Locate the cell with the specified text and output its [x, y] center coordinate. 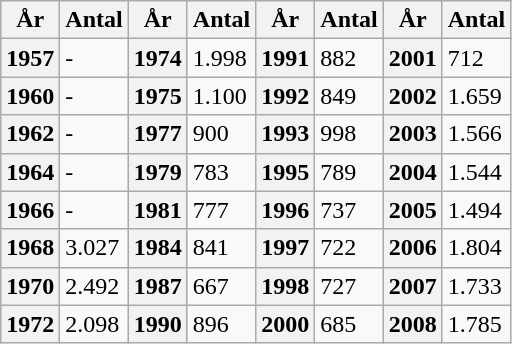
2000 [286, 324]
2006 [412, 248]
882 [349, 58]
1974 [158, 58]
1975 [158, 96]
783 [221, 172]
1990 [158, 324]
1968 [30, 248]
1996 [286, 210]
1997 [286, 248]
1991 [286, 58]
722 [349, 248]
1.544 [476, 172]
2008 [412, 324]
2001 [412, 58]
1993 [286, 134]
2.492 [94, 286]
3.027 [94, 248]
998 [349, 134]
1.733 [476, 286]
712 [476, 58]
1.659 [476, 96]
2.098 [94, 324]
1972 [30, 324]
667 [221, 286]
1979 [158, 172]
1977 [158, 134]
1992 [286, 96]
1987 [158, 286]
1964 [30, 172]
1.566 [476, 134]
1962 [30, 134]
2007 [412, 286]
2002 [412, 96]
727 [349, 286]
1.494 [476, 210]
1957 [30, 58]
737 [349, 210]
1.785 [476, 324]
1981 [158, 210]
685 [349, 324]
841 [221, 248]
1.804 [476, 248]
2003 [412, 134]
900 [221, 134]
2004 [412, 172]
1995 [286, 172]
777 [221, 210]
2005 [412, 210]
1.998 [221, 58]
849 [349, 96]
1970 [30, 286]
1966 [30, 210]
789 [349, 172]
1984 [158, 248]
896 [221, 324]
1960 [30, 96]
1.100 [221, 96]
1998 [286, 286]
